Provide the [X, Y] coordinate of the cell's center where the given text is located.  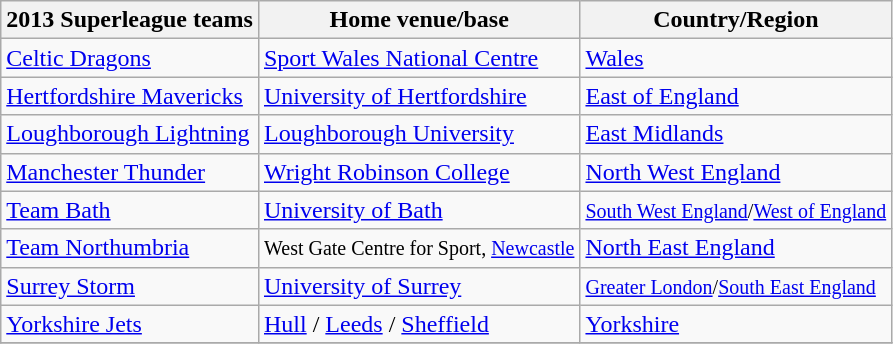
Team Northumbria [130, 248]
2013 Superleague teams [130, 20]
Team Bath [130, 210]
West Gate Centre for Sport, Newcastle [418, 248]
Yorkshire [736, 324]
Wales [736, 58]
Wright Robinson College [418, 172]
Manchester Thunder [130, 172]
University of Surrey [418, 286]
North West England [736, 172]
Celtic Dragons [130, 58]
Loughborough Lightning [130, 134]
East of England [736, 96]
Sport Wales National Centre [418, 58]
Country/Region [736, 20]
Hull / Leeds / Sheffield [418, 324]
Yorkshire Jets [130, 324]
South West England/West of England [736, 210]
Surrey Storm [130, 286]
East Midlands [736, 134]
University of Hertfordshire [418, 96]
University of Bath [418, 210]
Greater London/South East England [736, 286]
Hertfordshire Mavericks [130, 96]
Loughborough University [418, 134]
North East England [736, 248]
Home venue/base [418, 20]
